Detect which cell encompasses the target text, then output its (X, Y) center coordinate. 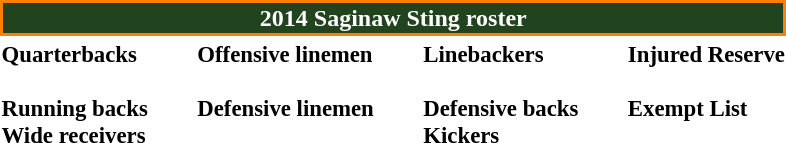
2014 Saginaw Sting roster (393, 18)
